Capture the cell that displays the provided text and extract its [X, Y] central coordinate. 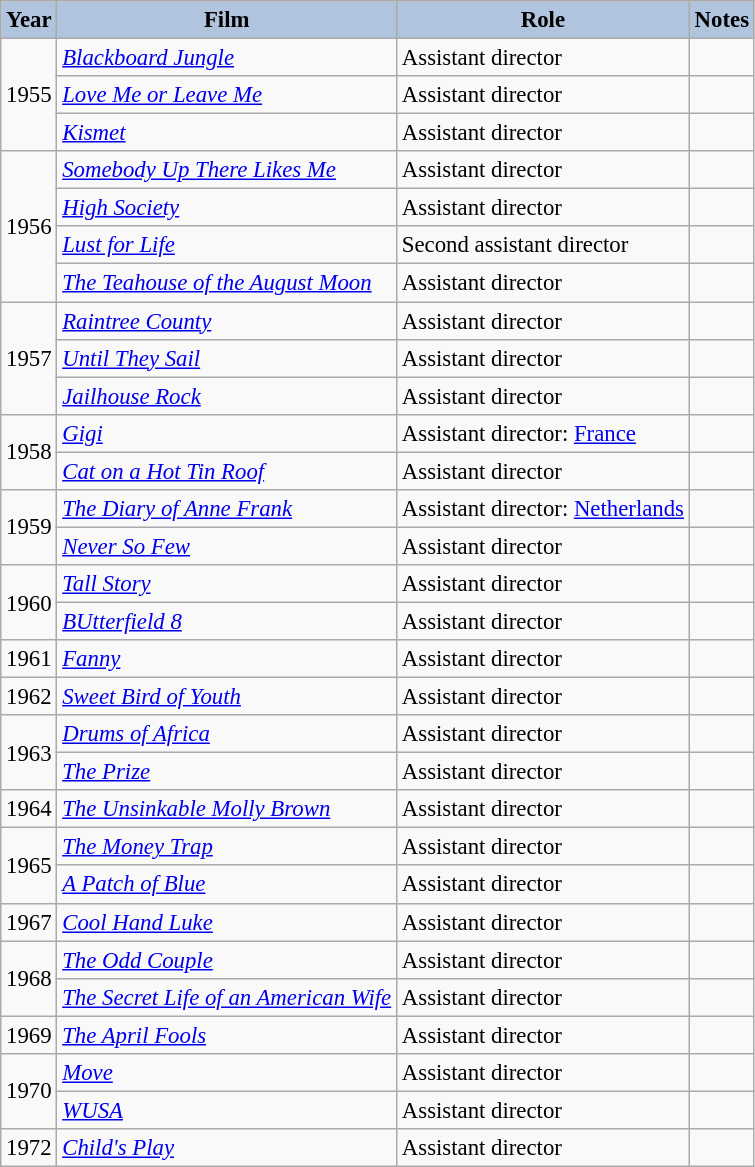
The Diary of Anne Frank [227, 509]
Gigi [227, 433]
Raintree County [227, 321]
1965 [29, 866]
The Money Trap [227, 847]
1959 [29, 528]
1961 [29, 659]
1955 [29, 96]
Child's Play [227, 1148]
1967 [29, 922]
Cool Hand Luke [227, 922]
Love Me or Leave Me [227, 95]
1960 [29, 602]
BUtterfield 8 [227, 621]
WUSA [227, 1110]
The Odd Couple [227, 960]
1969 [29, 1035]
Until They Sail [227, 358]
The Teahouse of the August Moon [227, 283]
The Unsinkable Molly Brown [227, 809]
The Secret Life of an American Wife [227, 997]
High Society [227, 208]
Assistant director: France [544, 433]
1957 [29, 358]
1964 [29, 809]
Second assistant director [544, 245]
Lust for Life [227, 245]
Assistant director: Netherlands [544, 509]
Sweet Bird of Youth [227, 697]
1963 [29, 752]
A Patch of Blue [227, 885]
1970 [29, 1092]
Kismet [227, 133]
1962 [29, 697]
The Prize [227, 772]
Move [227, 1073]
Notes [722, 20]
1958 [29, 452]
Never So Few [227, 546]
Somebody Up There Likes Me [227, 170]
Year [29, 20]
Role [544, 20]
Cat on a Hot Tin Roof [227, 471]
The April Fools [227, 1035]
Film [227, 20]
1972 [29, 1148]
Fanny [227, 659]
1956 [29, 226]
Jailhouse Rock [227, 396]
Tall Story [227, 584]
Blackboard Jungle [227, 58]
Drums of Africa [227, 734]
1968 [29, 978]
